Search for the cell housing the specified text and yield its (X, Y) center coordinate. 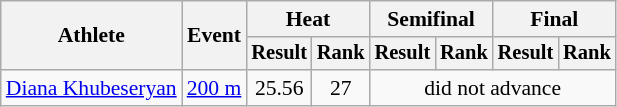
Heat (308, 19)
Diana Khubeseryan (92, 88)
Semifinal (432, 19)
27 (341, 88)
200 m (214, 88)
25.56 (279, 88)
did not advance (493, 88)
Final (554, 19)
Athlete (92, 36)
Event (214, 36)
